From the cell containing the given text, extract its center point as [X, Y] coordinate. 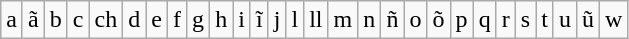
d [134, 20]
ũ [588, 20]
p [462, 20]
j [277, 20]
i [242, 20]
r [506, 20]
ll [316, 20]
e [157, 20]
o [416, 20]
a [12, 20]
m [343, 20]
n [370, 20]
t [545, 20]
f [178, 20]
g [198, 20]
q [484, 20]
s [525, 20]
h [222, 20]
ch [106, 20]
c [78, 20]
ĩ [259, 20]
ã [33, 20]
b [56, 20]
w [614, 20]
l [295, 20]
u [564, 20]
õ [438, 20]
ñ [392, 20]
